Extract the [x, y] coordinate from the center of the cell holding the provided text.  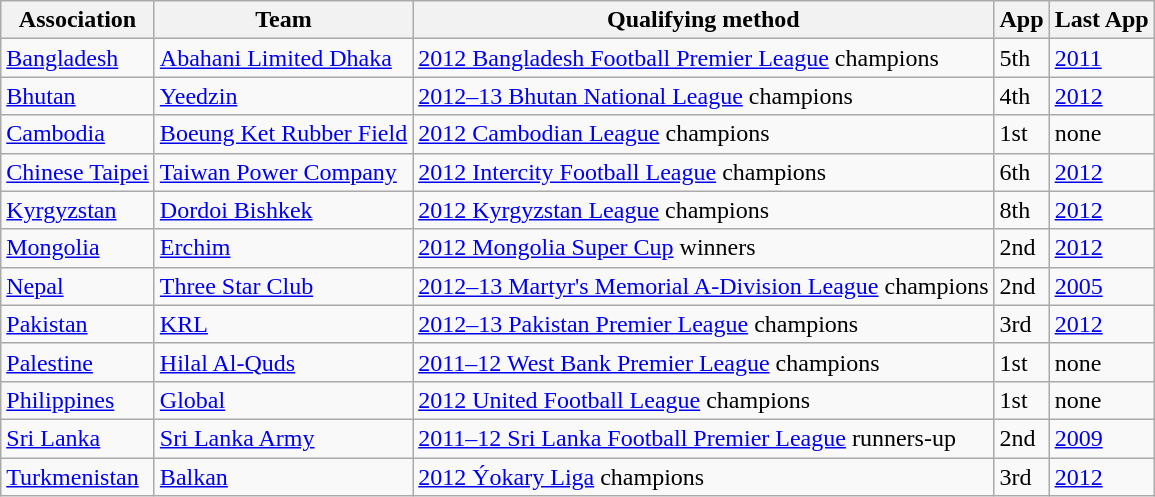
2012 Intercity Football League champions [704, 172]
2009 [1102, 438]
Association [78, 20]
Boeung Ket Rubber Field [283, 134]
Mongolia [78, 248]
Philippines [78, 400]
2012 Mongolia Super Cup winners [704, 248]
2012–13 Bhutan National League champions [704, 96]
Nepal [78, 286]
Sri Lanka Army [283, 438]
Last App [1102, 20]
Taiwan Power Company [283, 172]
2012 United Football League champions [704, 400]
2012 Kyrgyzstan League champions [704, 210]
Yeedzin [283, 96]
Palestine [78, 362]
2012 Ýokary Liga champions [704, 477]
Bhutan [78, 96]
Balkan [283, 477]
Sri Lanka [78, 438]
Global [283, 400]
2005 [1102, 286]
8th [1022, 210]
Dordoi Bishkek [283, 210]
Hilal Al-Quds [283, 362]
2011 [1102, 58]
Abahani Limited Dhaka [283, 58]
2011–12 Sri Lanka Football Premier League runners-up [704, 438]
Pakistan [78, 324]
Three Star Club [283, 286]
Kyrgyzstan [78, 210]
5th [1022, 58]
4th [1022, 96]
Team [283, 20]
2012–13 Martyr's Memorial A-Division League champions [704, 286]
Turkmenistan [78, 477]
2012 Bangladesh Football Premier League champions [704, 58]
Erchim [283, 248]
App [1022, 20]
2011–12 West Bank Premier League champions [704, 362]
Bangladesh [78, 58]
2012 Cambodian League champions [704, 134]
Chinese Taipei [78, 172]
Qualifying method [704, 20]
2012–13 Pakistan Premier League champions [704, 324]
6th [1022, 172]
KRL [283, 324]
Cambodia [78, 134]
